Scan for the cell matching the given text and deliver its (x, y) coordinate at center. 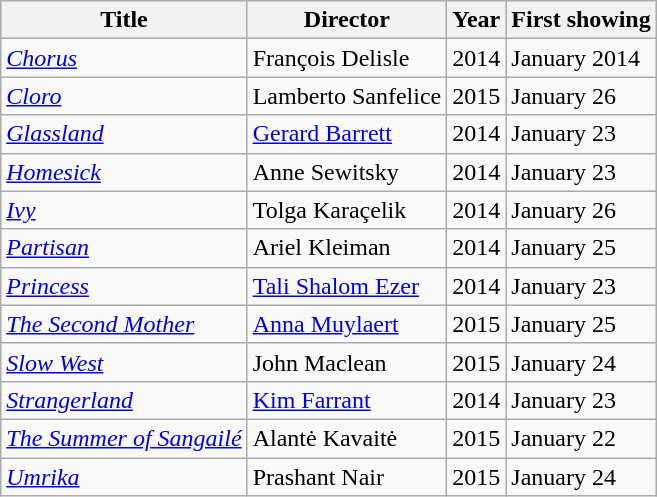
The Summer of Sangailé (124, 438)
Lamberto Sanfelice (347, 96)
Homesick (124, 172)
Chorus (124, 58)
Princess (124, 286)
Slow West (124, 362)
Anne Sewitsky (347, 172)
Tali Shalom Ezer (347, 286)
Kim Farrant (347, 400)
Gerard Barrett (347, 134)
Anna Muylaert (347, 324)
January 2014 (581, 58)
The Second Mother (124, 324)
Ariel Kleiman (347, 248)
Glassland (124, 134)
Strangerland (124, 400)
Director (347, 20)
Partisan (124, 248)
Cloro (124, 96)
Prashant Nair (347, 477)
Year (476, 20)
Title (124, 20)
François Delisle (347, 58)
John Maclean (347, 362)
January 22 (581, 438)
Ivy (124, 210)
Alantė Kavaitė (347, 438)
Umrika (124, 477)
First showing (581, 20)
Tolga Karaçelik (347, 210)
